Identify which cell holds the provided text, then report its (x, y) central coordinate. 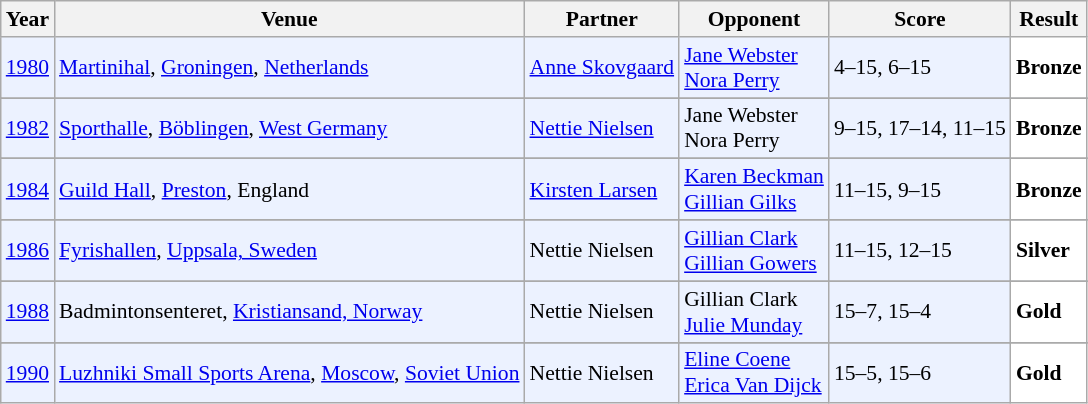
11–15, 12–15 (920, 250)
Luzhniki Small Sports Arena, Moscow, Soviet Union (289, 372)
Score (920, 19)
Year (28, 19)
Sporthalle, Böblingen, West Germany (289, 128)
Eline Coene Erica Van Dijck (754, 372)
Badmintonsenteret, Kristiansand, Norway (289, 312)
Gillian Clark Gillian Gowers (754, 250)
Anne Skovgaard (602, 68)
4–15, 6–15 (920, 68)
1984 (28, 190)
1986 (28, 250)
1980 (28, 68)
9–15, 17–14, 11–15 (920, 128)
Partner (602, 19)
Fyrishallen, Uppsala, Sweden (289, 250)
Gillian Clark Julie Munday (754, 312)
Martinihal, Groningen, Netherlands (289, 68)
11–15, 9–15 (920, 190)
1988 (28, 312)
Opponent (754, 19)
Result (1049, 19)
15–5, 15–6 (920, 372)
15–7, 15–4 (920, 312)
1982 (28, 128)
Venue (289, 19)
Guild Hall, Preston, England (289, 190)
Kirsten Larsen (602, 190)
Silver (1049, 250)
1990 (28, 372)
Karen Beckman Gillian Gilks (754, 190)
